Find where the given text appears and provide that cell's center as (X, Y) coordinate. 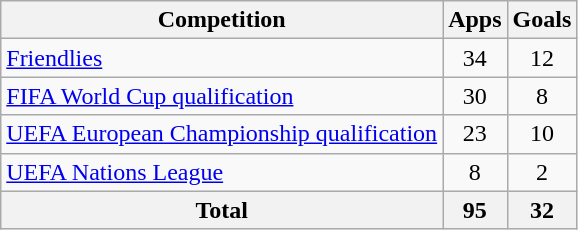
Friendlies (222, 58)
Total (222, 210)
34 (475, 58)
23 (475, 134)
32 (542, 210)
30 (475, 96)
10 (542, 134)
FIFA World Cup qualification (222, 96)
Goals (542, 20)
Competition (222, 20)
Apps (475, 20)
UEFA European Championship qualification (222, 134)
UEFA Nations League (222, 172)
95 (475, 210)
12 (542, 58)
2 (542, 172)
